Pinpoint the cell where the given text exists, returning its (X, Y) midpoint coordinate. 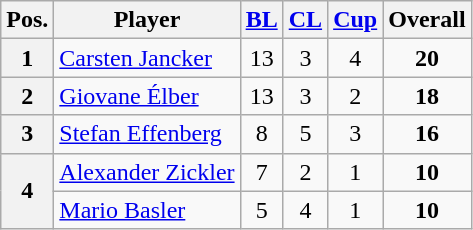
CL (305, 20)
Alexander Zickler (147, 172)
Giovane Élber (147, 96)
16 (427, 134)
7 (262, 172)
Cup (356, 20)
Carsten Jancker (147, 58)
BL (262, 20)
20 (427, 58)
8 (262, 134)
18 (427, 96)
Mario Basler (147, 210)
Pos. (28, 20)
Stefan Effenberg (147, 134)
Overall (427, 20)
Player (147, 20)
